Search for the cell housing the specified text and yield its (X, Y) center coordinate. 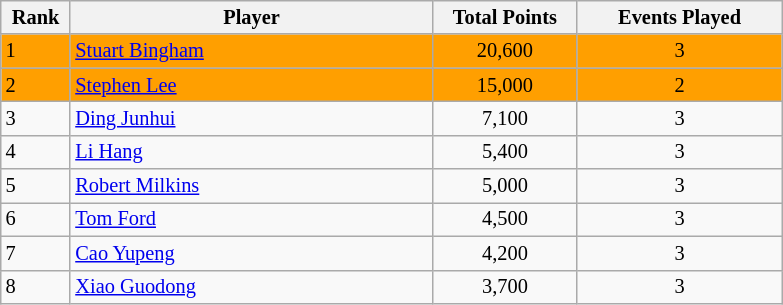
Player (251, 17)
Rank (36, 17)
Li Hang (251, 152)
Robert Milkins (251, 186)
5,400 (506, 152)
Xiao Guodong (251, 287)
Ding Junhui (251, 118)
5,000 (506, 186)
4,500 (506, 219)
15,000 (506, 85)
4 (36, 152)
Stuart Bingham (251, 51)
1 (36, 51)
Events Played (680, 17)
8 (36, 287)
Total Points (506, 17)
3,700 (506, 287)
20,600 (506, 51)
Cao Yupeng (251, 253)
5 (36, 186)
Stephen Lee (251, 85)
4,200 (506, 253)
6 (36, 219)
Tom Ford (251, 219)
7 (36, 253)
7,100 (506, 118)
